For the text-containing cell, return its midpoint in [x, y] coordinate format. 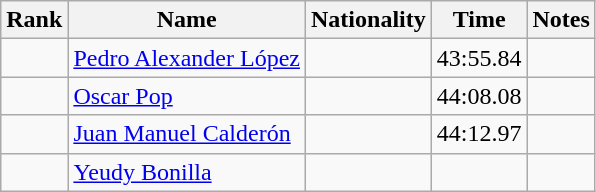
Notes [561, 20]
Juan Manuel Calderón [187, 134]
Rank [34, 20]
44:12.97 [479, 134]
Yeudy Bonilla [187, 172]
Time [479, 20]
Oscar Pop [187, 96]
43:55.84 [479, 58]
Name [187, 20]
Pedro Alexander López [187, 58]
44:08.08 [479, 96]
Nationality [369, 20]
